Search for the cell housing the specified text and yield its (x, y) center coordinate. 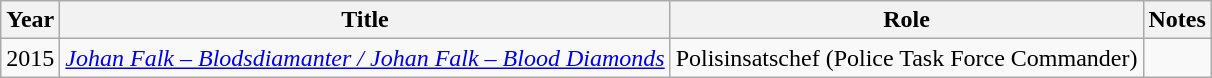
2015 (30, 58)
Notes (1177, 20)
Year (30, 20)
Johan Falk – Blodsdiamanter / Johan Falk – Blood Diamonds (365, 58)
Title (365, 20)
Role (906, 20)
Polisinsatschef (Police Task Force Commander) (906, 58)
